Return (x, y) of the center of cell containing provided text 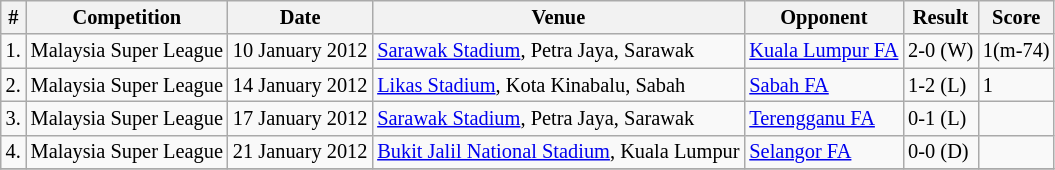
# (14, 17)
Opponent (824, 17)
Kuala Lumpur FA (824, 51)
1 (1016, 85)
0-1 (L) (940, 118)
Terengganu FA (824, 118)
Selangor FA (824, 152)
4. (14, 152)
1. (14, 51)
Venue (558, 17)
1-2 (L) (940, 85)
Bukit Jalil National Stadium, Kuala Lumpur (558, 152)
Likas Stadium, Kota Kinabalu, Sabah (558, 85)
Sabah FA (824, 85)
21 January 2012 (300, 152)
Date (300, 17)
17 January 2012 (300, 118)
3. (14, 118)
14 January 2012 (300, 85)
Result (940, 17)
2-0 (W) (940, 51)
Competition (127, 17)
Score (1016, 17)
2. (14, 85)
1(m-74) (1016, 51)
0-0 (D) (940, 152)
10 January 2012 (300, 51)
